Return [x, y] of the center of cell containing provided text 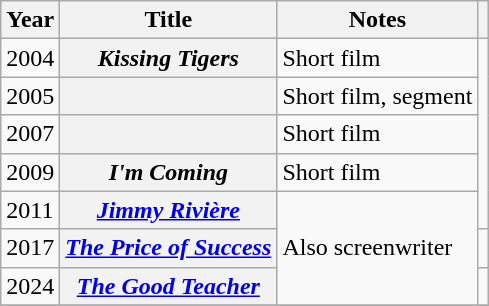
Jimmy Rivière [168, 210]
Title [168, 20]
Notes [378, 20]
2005 [30, 96]
2007 [30, 134]
2009 [30, 172]
2011 [30, 210]
Kissing Tigers [168, 58]
Also screenwriter [378, 248]
Year [30, 20]
2024 [30, 286]
The Good Teacher [168, 286]
2004 [30, 58]
Short film, segment [378, 96]
2017 [30, 248]
I'm Coming [168, 172]
The Price of Success [168, 248]
